Search for the cell housing the specified text and yield its (x, y) center coordinate. 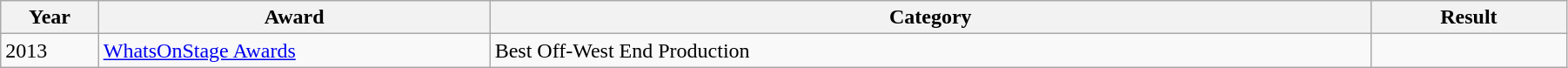
Best Off-West End Production (930, 51)
Category (930, 17)
Award (294, 17)
Result (1469, 17)
2013 (50, 51)
Year (50, 17)
WhatsOnStage Awards (294, 51)
